Search for the cell housing the specified text and yield its [X, Y] center coordinate. 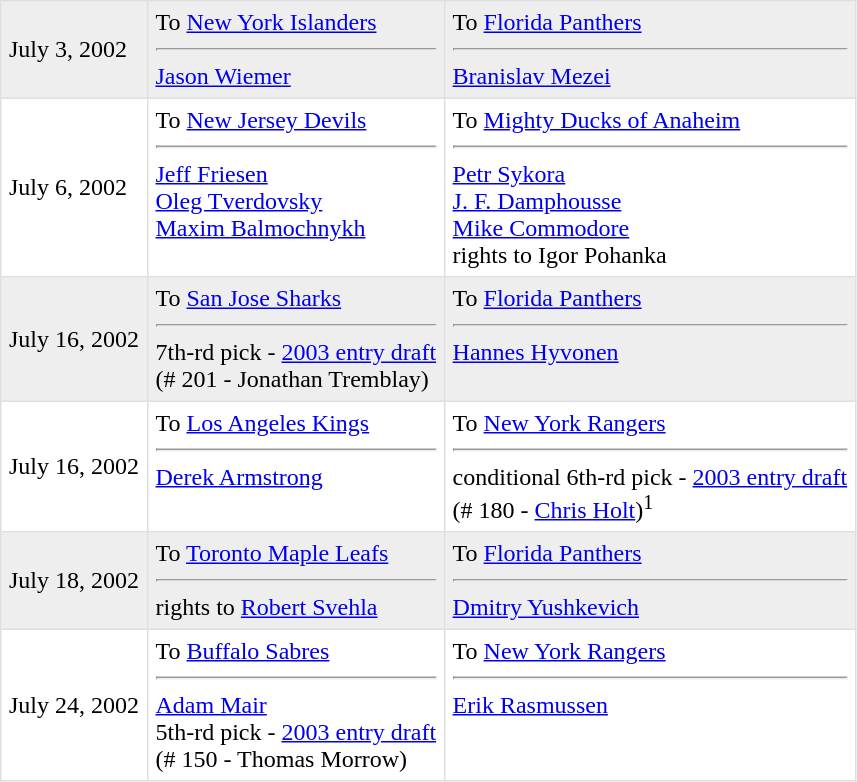
To New York RangersErik Rasmussen [650, 706]
To New Jersey DevilsJeff FriesenOleg TverdovskyMaxim Balmochnykh [296, 187]
To Florida PanthersBranislav Mezei [650, 50]
July 3, 2002 [74, 50]
July 18, 2002 [74, 581]
July 24, 2002 [74, 706]
To Toronto Maple Leafsrights to Robert Svehla [296, 581]
To Los Angeles KingsDerek Armstrong [296, 466]
To Florida PanthersHannes Hyvonen [650, 339]
July 6, 2002 [74, 187]
To Mighty Ducks of AnaheimPetr SykoraJ. F. DamphousseMike Commodorerights to Igor Pohanka [650, 187]
To Buffalo SabresAdam Mair5th-rd pick - 2003 entry draft(# 150 - Thomas Morrow) [296, 706]
To New York Rangersconditional 6th-rd pick - 2003 entry draft(# 180 - Chris Holt)1 [650, 466]
To San Jose Sharks7th-rd pick - 2003 entry draft(# 201 - Jonathan Tremblay) [296, 339]
To Florida PanthersDmitry Yushkevich [650, 581]
To New York IslandersJason Wiemer [296, 50]
